Extract the (x, y) coordinate from the center of the cell holding the provided text.  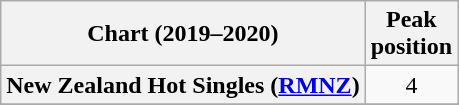
Peak position (411, 34)
4 (411, 85)
New Zealand Hot Singles (RMNZ) (183, 85)
Chart (2019–2020) (183, 34)
